Output the (X, Y) coordinate of the center of the cell containing the given text.  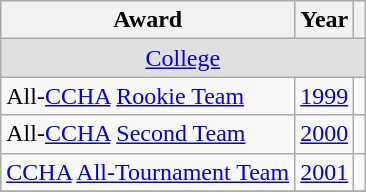
2000 (324, 134)
Award (148, 20)
Year (324, 20)
CCHA All-Tournament Team (148, 172)
All-CCHA Second Team (148, 134)
1999 (324, 96)
All-CCHA Rookie Team (148, 96)
2001 (324, 172)
College (183, 58)
